Detect which cell encompasses the target text, then output its [X, Y] center coordinate. 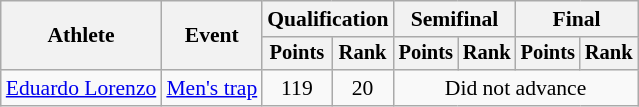
Men's trap [212, 88]
119 [296, 88]
Eduardo Lorenzo [82, 88]
Qualification [328, 19]
Did not advance [516, 88]
20 [363, 88]
Event [212, 36]
Final [577, 19]
Semifinal [455, 19]
Athlete [82, 36]
